Return the [X, Y] coordinate for the center point of the cell that contains the specified text.  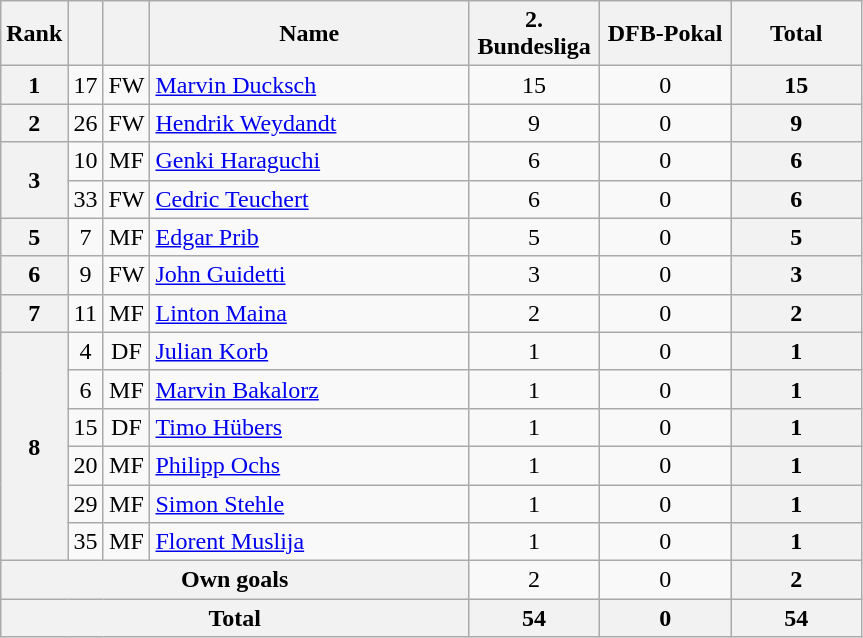
10 [86, 161]
Edgar Prib [310, 237]
Philipp Ochs [310, 465]
John Guidetti [310, 275]
35 [86, 542]
29 [86, 503]
20 [86, 465]
Cedric Teuchert [310, 199]
Own goals [235, 580]
DFB-Pokal [666, 34]
Marvin Ducksch [310, 85]
17 [86, 85]
Timo Hübers [310, 427]
Julian Korb [310, 351]
Linton Maina [310, 313]
8 [34, 446]
2. Bundesliga [534, 34]
Genki Haraguchi [310, 161]
11 [86, 313]
26 [86, 123]
Hendrik Weydandt [310, 123]
Florent Muslija [310, 542]
Name [310, 34]
4 [86, 351]
Marvin Bakalorz [310, 389]
Rank [34, 34]
33 [86, 199]
Simon Stehle [310, 503]
